Extract the (X, Y) coordinate from the center of the cell holding the provided text.  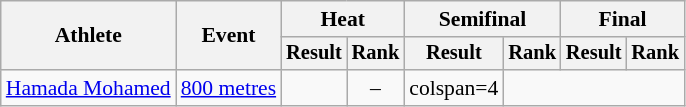
Event (228, 36)
Athlete (88, 36)
800 metres (228, 88)
– (376, 88)
Heat (342, 19)
Hamada Mohamed (88, 88)
Semifinal (482, 19)
Final (622, 19)
colspan=4 (454, 88)
